From the cell containing the given text, extract its center point as [X, Y] coordinate. 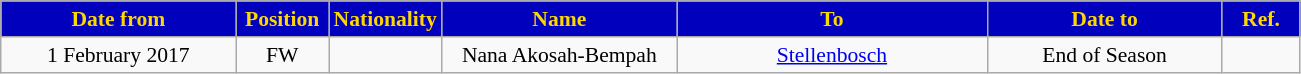
Date from [118, 19]
End of Season [1104, 55]
Nana Akosah-Bempah [560, 55]
1 February 2017 [118, 55]
Stellenbosch [832, 55]
Name [560, 19]
To [832, 19]
Ref. [1261, 19]
Position [282, 19]
FW [282, 55]
Date to [1104, 19]
Nationality [384, 19]
